Extract the (X, Y) coordinate from the center of the cell holding the provided text.  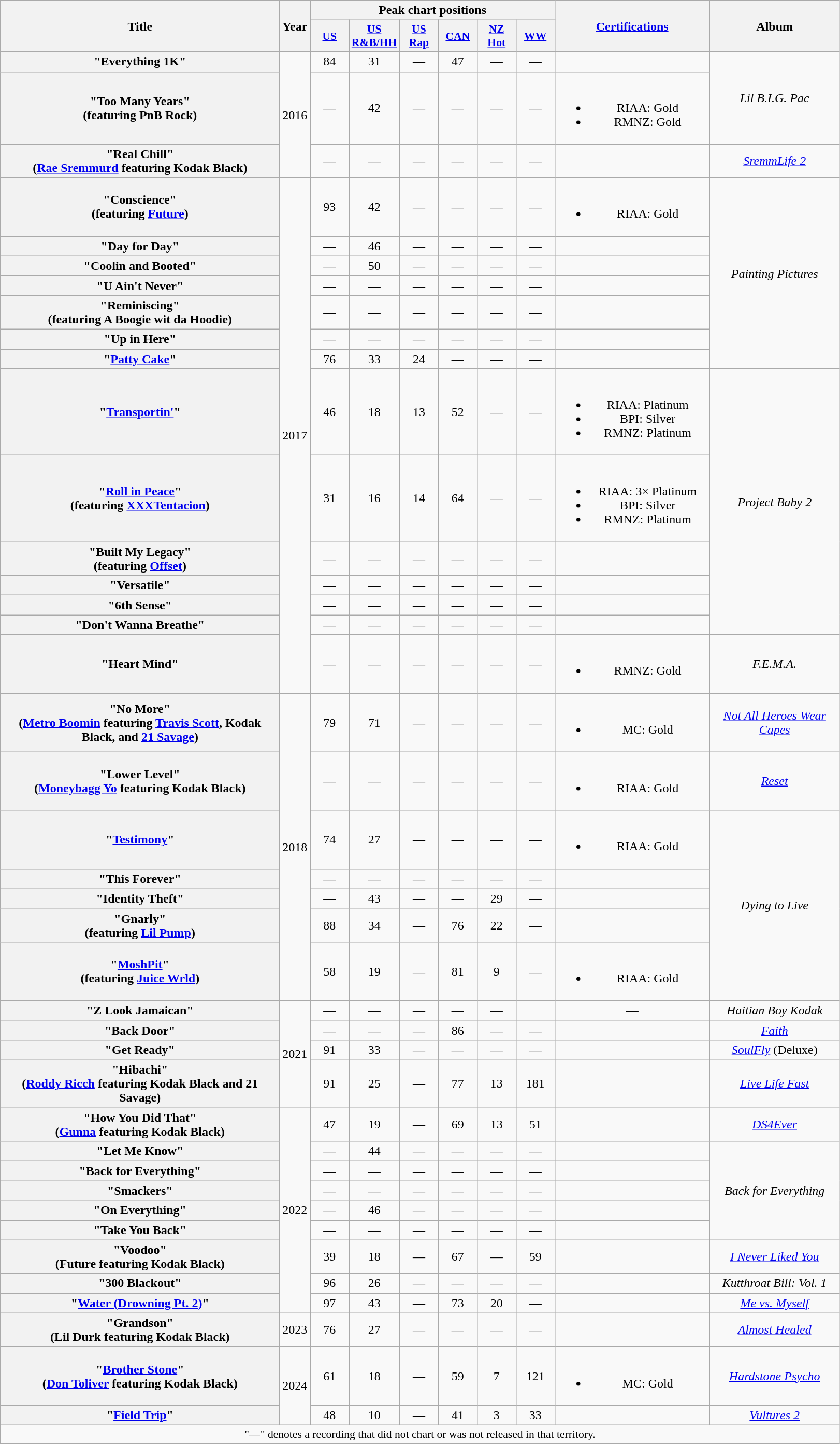
Live Life Fast (775, 1084)
"Real Chill"(Rae Sremmurd featuring Kodak Black) (140, 161)
Almost Healed (775, 1329)
RIAA: GoldRMNZ: Gold (632, 108)
"Get Ready" (140, 1050)
2017 (295, 435)
"300 Blackout" (140, 1283)
"Back Door" (140, 1031)
64 (458, 498)
26 (374, 1283)
"Back for Everything" (140, 1171)
20 (496, 1303)
Vultures 2 (775, 1415)
84 (329, 62)
16 (374, 498)
"How You Did That"(Gunna featuring Kodak Black) (140, 1124)
"Don't Wanna Breathe" (140, 625)
USR&B/HH (374, 36)
71 (374, 722)
"Lower Level"(Moneybagg Yo featuring Kodak Black) (140, 781)
US (329, 36)
25 (374, 1084)
USRap (418, 36)
Not All Heroes Wear Capes (775, 722)
"Z Look Jamaican" (140, 1010)
"Testimony" (140, 839)
SoulFly (Deluxe) (775, 1050)
52 (458, 412)
"Field Trip" (140, 1415)
22 (496, 925)
DS4Ever (775, 1124)
RMNZ: Gold (632, 664)
WW (535, 36)
69 (458, 1124)
Hardstone Psycho (775, 1376)
"Everything 1K" (140, 62)
"Let Me Know" (140, 1151)
RIAA: PlatinumBPI: SilverRMNZ: Platinum (632, 412)
58 (329, 971)
121 (535, 1376)
RIAA: 3× PlatinumBPI: SilverRMNZ: Platinum (632, 498)
181 (535, 1084)
I Never Liked You (775, 1257)
"Reminiscing"(featuring A Boogie wit da Hoodie) (140, 312)
"Patty Cake" (140, 359)
"No More"(Metro Boomin featuring Travis Scott, Kodak Black, and 21 Savage) (140, 722)
Back for Everything (775, 1191)
"—" denotes a recording that did not chart or was not released in that territory. (420, 1434)
96 (329, 1283)
"Take You Back" (140, 1230)
Project Baby 2 (775, 502)
"MoshPit"(featuring Juice Wrld) (140, 971)
CAN (458, 36)
2021 (295, 1054)
79 (329, 722)
2016 (295, 115)
61 (329, 1376)
Certifications (632, 26)
"Roll in Peace"(featuring XXXTentacion) (140, 498)
86 (458, 1031)
"Built My Legacy"(featuring Offset) (140, 559)
"Up in Here" (140, 339)
97 (329, 1303)
"Voodoo"(Future featuring Kodak Black) (140, 1257)
48 (329, 1415)
"Brother Stone"(Don Toliver featuring Kodak Black) (140, 1376)
"Transportin'" (140, 412)
"Heart Mind" (140, 664)
24 (418, 359)
50 (374, 266)
"Hibachi"(Roddy Ricch featuring Kodak Black and 21 Savage) (140, 1084)
SremmLife 2 (775, 161)
"Smackers" (140, 1191)
74 (329, 839)
7 (496, 1376)
29 (496, 898)
73 (458, 1303)
77 (458, 1084)
NZHot (496, 36)
Me vs. Myself (775, 1303)
14 (418, 498)
44 (374, 1151)
2024 (295, 1385)
Dying to Live (775, 906)
81 (458, 971)
34 (374, 925)
"6th Sense" (140, 605)
F.E.M.A. (775, 664)
Faith (775, 1031)
Lil B.I.G. Pac (775, 98)
2022 (295, 1210)
Album (775, 26)
"Gnarly"(featuring Lil Pump) (140, 925)
"Conscience"(featuring Future) (140, 207)
93 (329, 207)
"U Ain't Never" (140, 285)
"Water (Drowning Pt. 2)" (140, 1303)
67 (458, 1257)
Peak chart positions (432, 10)
"Identity Theft" (140, 898)
88 (329, 925)
"Too Many Years"(featuring PnB Rock) (140, 108)
"Day for Day" (140, 246)
Haitian Boy Kodak (775, 1010)
"Coolin and Booted" (140, 266)
9 (496, 971)
Painting Pictures (775, 273)
"Grandson"(Lil Durk featuring Kodak Black) (140, 1329)
"On Everything" (140, 1210)
3 (496, 1415)
10 (374, 1415)
"This Forever" (140, 879)
2018 (295, 847)
41 (458, 1415)
Year (295, 26)
Reset (775, 781)
51 (535, 1124)
39 (329, 1257)
"Versatile" (140, 585)
Title (140, 26)
Kutthroat Bill: Vol. 1 (775, 1283)
2023 (295, 1329)
